Determine the (X, Y) coordinate at the center of the cell enclosing the given text.  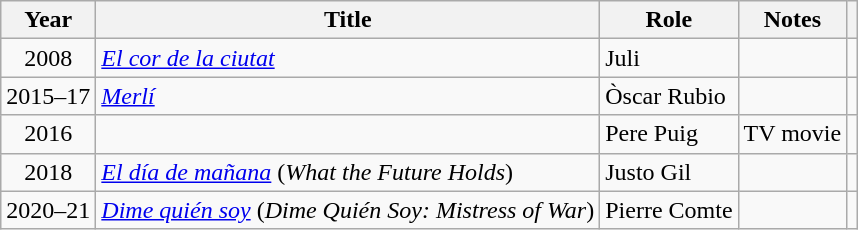
Juli (669, 58)
Òscar Rubio (669, 96)
2016 (48, 134)
Pere Puig (669, 134)
El día de mañana (What the Future Holds) (348, 172)
Pierre Comte (669, 210)
Notes (792, 20)
Dime quién soy (Dime Quién Soy: Mistress of War) (348, 210)
El cor de la ciutat (348, 58)
Year (48, 20)
Title (348, 20)
2008 (48, 58)
2018 (48, 172)
TV movie (792, 134)
2015–17 (48, 96)
2020–21 (48, 210)
Merlí (348, 96)
Justo Gil (669, 172)
Role (669, 20)
